Return [X, Y] of the center of cell containing provided text 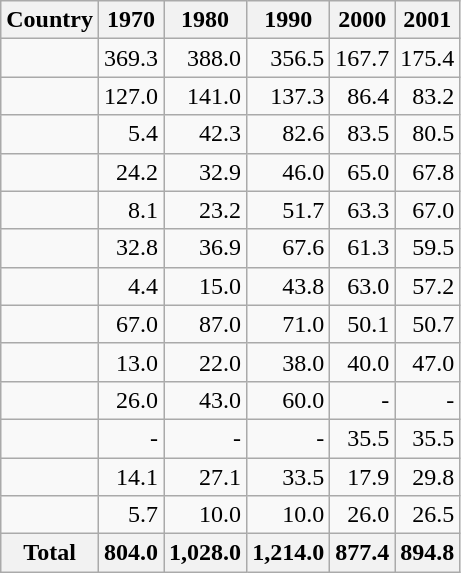
1,028.0 [206, 553]
38.0 [288, 362]
17.9 [362, 477]
43.0 [206, 400]
5.4 [130, 134]
59.5 [428, 248]
71.0 [288, 324]
877.4 [362, 553]
67.6 [288, 248]
50.7 [428, 324]
82.6 [288, 134]
63.3 [362, 210]
127.0 [130, 96]
57.2 [428, 286]
356.5 [288, 58]
24.2 [130, 172]
1980 [206, 20]
65.0 [362, 172]
67.8 [428, 172]
22.0 [206, 362]
47.0 [428, 362]
33.5 [288, 477]
86.4 [362, 96]
32.8 [130, 248]
36.9 [206, 248]
Country [50, 20]
83.5 [362, 134]
61.3 [362, 248]
804.0 [130, 553]
5.7 [130, 515]
29.8 [428, 477]
2000 [362, 20]
8.1 [130, 210]
141.0 [206, 96]
46.0 [288, 172]
26.5 [428, 515]
50.1 [362, 324]
175.4 [428, 58]
1,214.0 [288, 553]
13.0 [130, 362]
14.1 [130, 477]
27.1 [206, 477]
42.3 [206, 134]
369.3 [130, 58]
Total [50, 553]
80.5 [428, 134]
51.7 [288, 210]
137.3 [288, 96]
1970 [130, 20]
4.4 [130, 286]
2001 [428, 20]
23.2 [206, 210]
40.0 [362, 362]
87.0 [206, 324]
167.7 [362, 58]
894.8 [428, 553]
60.0 [288, 400]
388.0 [206, 58]
32.9 [206, 172]
83.2 [428, 96]
43.8 [288, 286]
15.0 [206, 286]
1990 [288, 20]
63.0 [362, 286]
